Extract the (X, Y) coordinate from the center of the cell holding the provided text.  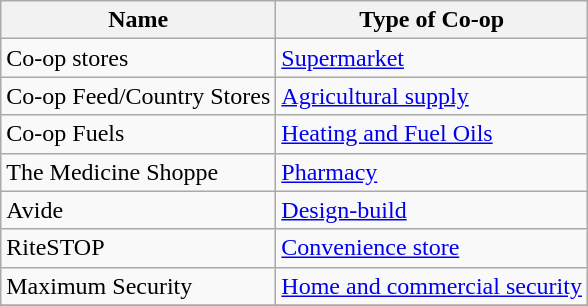
Type of Co-op (432, 20)
Maximum Security (138, 286)
Design-build (432, 210)
RiteSTOP (138, 248)
Avide (138, 210)
The Medicine Shoppe (138, 172)
Supermarket (432, 58)
Pharmacy (432, 172)
Heating and Fuel Oils (432, 134)
Co-op Fuels (138, 134)
Co-op stores (138, 58)
Agricultural supply (432, 96)
Name (138, 20)
Co-op Feed/Country Stores (138, 96)
Home and commercial security (432, 286)
Convenience store (432, 248)
